Scan for the cell matching the given text and deliver its (X, Y) coordinate at center. 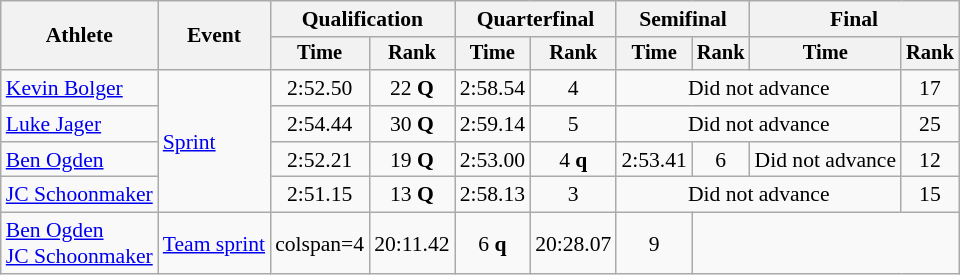
2:54.44 (320, 124)
2:53.41 (654, 160)
13 Q (412, 195)
20:11.42 (412, 244)
6 q (492, 244)
22 Q (412, 88)
2:58.54 (492, 88)
Kevin Bolger (80, 88)
2:51.15 (320, 195)
Luke Jager (80, 124)
Qualification (362, 19)
2:52.50 (320, 88)
2:53.00 (492, 160)
4 q (573, 160)
30 Q (412, 124)
Ben Ogden (80, 160)
9 (654, 244)
Semifinal (682, 19)
colspan=4 (320, 244)
19 Q (412, 160)
Athlete (80, 36)
15 (930, 195)
2:58.13 (492, 195)
2:59.14 (492, 124)
2:52.21 (320, 160)
Sprint (214, 141)
Team sprint (214, 244)
Quarterfinal (536, 19)
JC Schoonmaker (80, 195)
6 (721, 160)
4 (573, 88)
25 (930, 124)
Final (854, 19)
Event (214, 36)
17 (930, 88)
12 (930, 160)
3 (573, 195)
5 (573, 124)
20:28.07 (573, 244)
Ben OgdenJC Schoonmaker (80, 244)
